Capture the cell that displays the provided text and extract its [x, y] central coordinate. 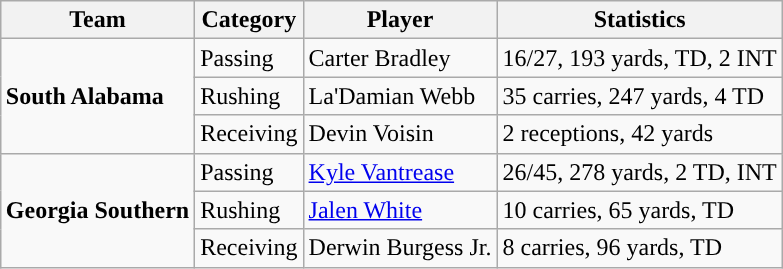
16/27, 193 yards, TD, 2 INT [640, 58]
Team [97, 20]
Category [249, 20]
8 carries, 96 yards, TD [640, 248]
Kyle Vantrease [400, 172]
South Alabama [97, 96]
26/45, 278 yards, 2 TD, INT [640, 172]
Devin Voisin [400, 134]
Jalen White [400, 210]
La'Damian Webb [400, 96]
35 carries, 247 yards, 4 TD [640, 96]
Carter Bradley [400, 58]
Player [400, 20]
Statistics [640, 20]
Derwin Burgess Jr. [400, 248]
2 receptions, 42 yards [640, 134]
Georgia Southern [97, 210]
10 carries, 65 yards, TD [640, 210]
